Scan for the cell matching the given text and deliver its (x, y) coordinate at center. 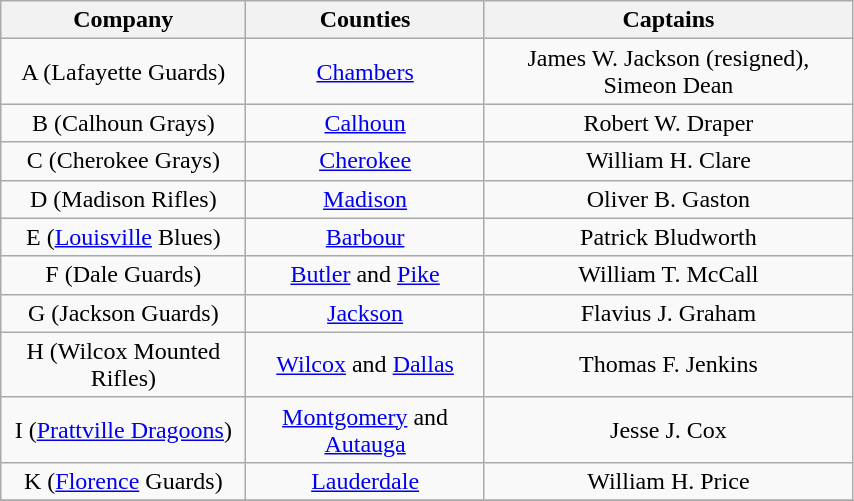
A (Lafayette Guards) (124, 72)
G (Jackson Guards) (124, 313)
Patrick Bludworth (668, 237)
Montgomery and Autauga (365, 430)
Flavius J. Graham (668, 313)
C (Cherokee Grays) (124, 161)
Chambers (365, 72)
Cherokee (365, 161)
Madison (365, 199)
Thomas F. Jenkins (668, 364)
H (Wilcox Mounted Rifles) (124, 364)
E (Louisville Blues) (124, 237)
William H. Price (668, 481)
I (Prattville Dragoons) (124, 430)
Jesse J. Cox (668, 430)
Butler and Pike (365, 275)
Lauderdale (365, 481)
Calhoun (365, 123)
Robert W. Draper (668, 123)
Counties (365, 20)
William H. Clare (668, 161)
William T. McCall (668, 275)
James W. Jackson (resigned), Simeon Dean (668, 72)
Captains (668, 20)
F (Dale Guards) (124, 275)
K (Florence Guards) (124, 481)
Oliver B. Gaston (668, 199)
Barbour (365, 237)
B (Calhoun Grays) (124, 123)
D (Madison Rifles) (124, 199)
Company (124, 20)
Jackson (365, 313)
Wilcox and Dallas (365, 364)
